Determine the (x, y) coordinate at the center of the cell enclosing the given text.  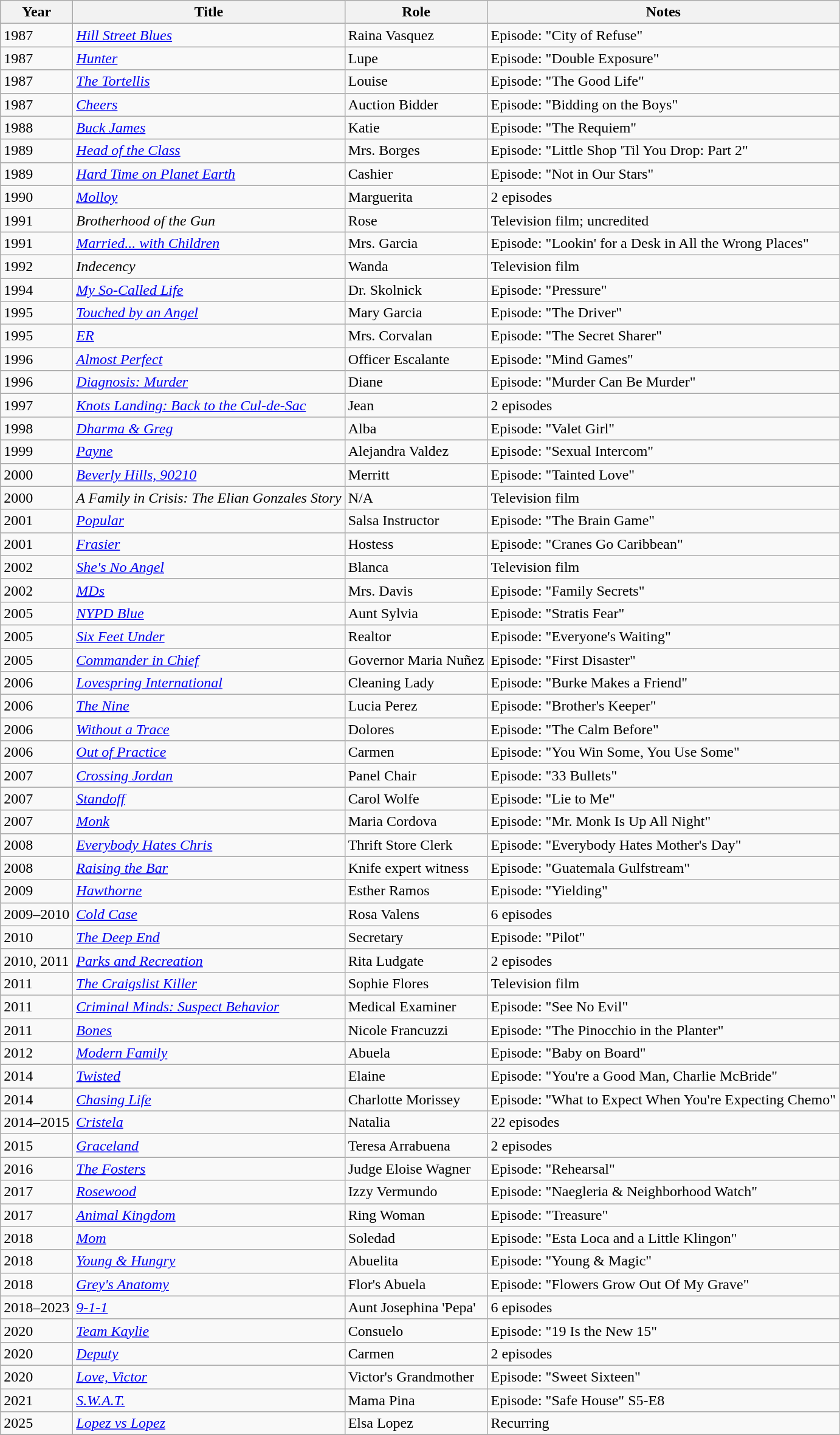
Maria Cordova (416, 822)
Cashier (416, 174)
Episode: "The Calm Before" (663, 729)
Episode: "Pressure" (663, 290)
She's No Angel (209, 567)
Episode: "The Secret Sharer" (663, 336)
Knife expert witness (416, 868)
Episode: "Baby on Board" (663, 1053)
Bones (209, 1030)
1990 (36, 197)
Lupe (416, 58)
Consuelo (416, 1330)
Cleaning Lady (416, 683)
Six Feet Under (209, 636)
Episode: "Lie to Me" (663, 799)
Realtor (416, 636)
Twisted (209, 1076)
Knots Landing: Back to the Cul-de-Sac (209, 405)
Merritt (416, 475)
Episode: "Sexual Intercom" (663, 452)
Episode: "Esta Loca and a Little Klingon" (663, 1238)
Aunt Sylvia (416, 613)
Animal Kingdom (209, 1215)
Episode: "Burke Makes a Friend" (663, 683)
Hill Street Blues (209, 35)
Recurring (663, 1423)
Episode: "Mind Games" (663, 359)
2018–2023 (36, 1307)
Episode: "Sweet Sixteen" (663, 1377)
Episode: "Pilot" (663, 937)
Abuela (416, 1053)
S.W.A.T. (209, 1400)
Title (209, 12)
Flor's Abuela (416, 1284)
Episode: "Treasure" (663, 1215)
Notes (663, 12)
Hawthorne (209, 891)
NYPD Blue (209, 613)
Soledad (416, 1238)
Episode: "Safe House" S5-E8 (663, 1400)
Touched by an Angel (209, 313)
Episode: "You're a Good Man, Charlie McBride" (663, 1076)
1998 (36, 428)
Out of Practice (209, 752)
Episode: "What to Expect When You're Expecting Chemo" (663, 1099)
Grey's Anatomy (209, 1284)
Graceland (209, 1146)
Team Kaylie (209, 1330)
2016 (36, 1169)
Raising the Bar (209, 868)
Episode: "Bidding on the Boys" (663, 105)
1999 (36, 452)
Cheers (209, 105)
Lucia Perez (416, 706)
Episode: "You Win Some, You Use Some" (663, 752)
2014–2015 (36, 1123)
Sophie Flores (416, 983)
Episode: "Everyone's Waiting" (663, 636)
Episode: "Tainted Love" (663, 475)
Abuelita (416, 1261)
Mrs. Davis (416, 590)
Mary Garcia (416, 313)
N/A (416, 498)
Crossing Jordan (209, 776)
Mrs. Corvalan (416, 336)
Episode: "Flowers Grow Out Of My Grave" (663, 1284)
2009–2010 (36, 914)
Dharma & Greg (209, 428)
The Deep End (209, 937)
Raina Vasquez (416, 35)
Wanda (416, 266)
Molloy (209, 197)
9-1-1 (209, 1307)
Episode: "Mr. Monk Is Up All Night" (663, 822)
Criminal Minds: Suspect Behavior (209, 1007)
Mom (209, 1238)
Carol Wolfe (416, 799)
Everybody Hates Chris (209, 845)
Teresa Arrabuena (416, 1146)
2025 (36, 1423)
Mama Pina (416, 1400)
Hostess (416, 544)
Blanca (416, 567)
Episode: "Lookin' for a Desk in All the Wrong Places" (663, 243)
Victor's Grandmother (416, 1377)
Episode: "33 Bullets" (663, 776)
Esther Ramos (416, 891)
Episode: "See No Evil" (663, 1007)
2015 (36, 1146)
Officer Escalante (416, 359)
Episode: "19 Is the New 15" (663, 1330)
Dr. Skolnick (416, 290)
Modern Family (209, 1053)
Monk (209, 822)
1997 (36, 405)
The Craigslist Killer (209, 983)
Episode: "Everybody Hates Mother's Day" (663, 845)
Mrs. Garcia (416, 243)
Lovespring International (209, 683)
Cold Case (209, 914)
Episode: "The Good Life" (663, 81)
Deputy (209, 1354)
Hard Time on Planet Earth (209, 174)
Episode: "The Driver" (663, 313)
1988 (36, 128)
The Nine (209, 706)
2012 (36, 1053)
Episode: "Yielding" (663, 891)
Episode: "Valet Girl" (663, 428)
Nicole Francuzzi (416, 1030)
Episode: "The Requiem" (663, 128)
Governor Maria Nuñez (416, 659)
Episode: "Stratis Fear" (663, 613)
Chasing Life (209, 1099)
Diagnosis: Murder (209, 382)
Episode: "First Disaster" (663, 659)
Episode: "Cranes Go Caribbean" (663, 544)
Episode: "The Pinocchio in the Planter" (663, 1030)
Elsa Lopez (416, 1423)
2021 (36, 1400)
Role (416, 12)
MDs (209, 590)
2009 (36, 891)
Love, Victor (209, 1377)
Alejandra Valdez (416, 452)
Episode: "City of Refuse" (663, 35)
1994 (36, 290)
Episode: "The Brain Game" (663, 521)
Episode: "Little Shop 'Til You Drop: Part 2" (663, 151)
Hunter (209, 58)
Indecency (209, 266)
Ring Woman (416, 1215)
Beverly Hills, 90210 (209, 475)
Year (36, 12)
Alba (416, 428)
Episode: "Young & Magic" (663, 1261)
Louise (416, 81)
Episode: "Not in Our Stars" (663, 174)
Buck James (209, 128)
Judge Eloise Wagner (416, 1169)
Katie (416, 128)
2010, 2011 (36, 960)
Episode: "Rehearsal" (663, 1169)
A Family in Crisis: The Elian Gonzales Story (209, 498)
ER (209, 336)
Rosewood (209, 1192)
Dolores (416, 729)
Brotherhood of the Gun (209, 220)
Television film; uncredited (663, 220)
Salsa Instructor (416, 521)
Rose (416, 220)
Head of the Class (209, 151)
Episode: "Brother's Keeper" (663, 706)
The Tortellis (209, 81)
Almost Perfect (209, 359)
Lopez vs Lopez (209, 1423)
Secretary (416, 937)
Diane (416, 382)
Married... with Children (209, 243)
2010 (36, 937)
Payne (209, 452)
Without a Trace (209, 729)
Izzy Vermundo (416, 1192)
Cristela (209, 1123)
Standoff (209, 799)
Episode: "Murder Can Be Murder" (663, 382)
Rosa Valens (416, 914)
22 episodes (663, 1123)
Thrift Store Clerk (416, 845)
The Fosters (209, 1169)
Rita Ludgate (416, 960)
Commander in Chief (209, 659)
Medical Examiner (416, 1007)
Young & Hungry (209, 1261)
Frasier (209, 544)
Jean (416, 405)
Episode: "Family Secrets" (663, 590)
Episode: "Guatemala Gulfstream" (663, 868)
My So-Called Life (209, 290)
Episode: "Double Exposure" (663, 58)
Episode: "Naegleria & Neighborhood Watch" (663, 1192)
1992 (36, 266)
Panel Chair (416, 776)
Auction Bidder (416, 105)
Elaine (416, 1076)
Parks and Recreation (209, 960)
Aunt Josephina 'Pepa' (416, 1307)
Natalia (416, 1123)
Mrs. Borges (416, 151)
Marguerita (416, 197)
Charlotte Morissey (416, 1099)
Popular (209, 521)
